Determine the (x, y) coordinate at the center of the cell enclosing the given text.  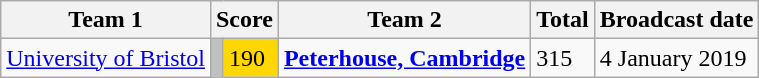
Broadcast date (676, 20)
Total (563, 20)
190 (250, 58)
4 January 2019 (676, 58)
Team 1 (106, 20)
University of Bristol (106, 58)
Team 2 (404, 20)
315 (563, 58)
Score (244, 20)
Peterhouse, Cambridge (404, 58)
